For the text-containing cell, return its midpoint in [X, Y] coordinate format. 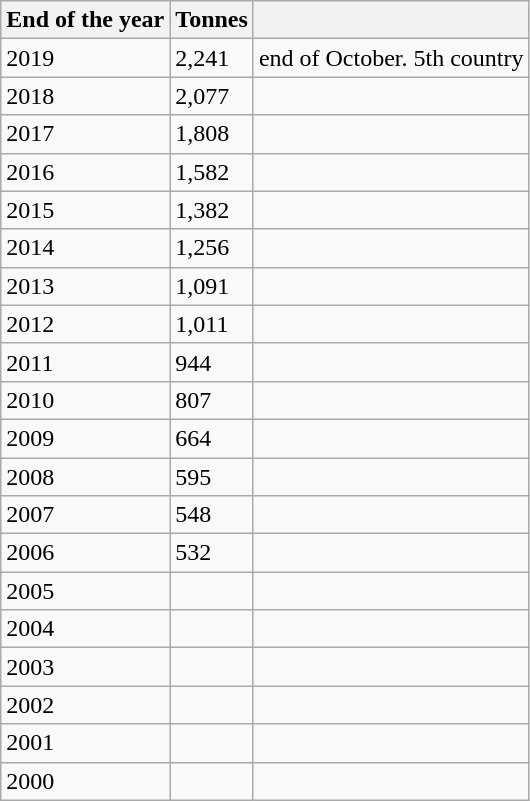
2005 [86, 591]
2004 [86, 629]
2011 [86, 362]
532 [212, 553]
2012 [86, 324]
2010 [86, 400]
End of the year [86, 20]
2,241 [212, 58]
2003 [86, 667]
1,011 [212, 324]
Tonnes [212, 20]
548 [212, 515]
2013 [86, 286]
2008 [86, 477]
end of October. 5th country [391, 58]
2018 [86, 96]
2015 [86, 210]
944 [212, 362]
1,582 [212, 172]
2002 [86, 705]
1,808 [212, 134]
664 [212, 438]
2016 [86, 172]
1,382 [212, 210]
2017 [86, 134]
2019 [86, 58]
2,077 [212, 96]
2009 [86, 438]
807 [212, 400]
2001 [86, 743]
2006 [86, 553]
1,256 [212, 248]
2007 [86, 515]
595 [212, 477]
1,091 [212, 286]
2014 [86, 248]
2000 [86, 781]
